Identify which cell holds the provided text, then report its (x, y) central coordinate. 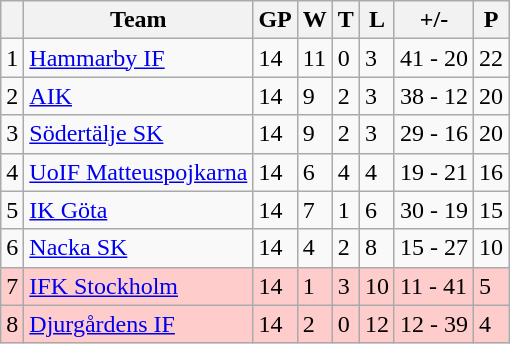
15 (490, 210)
UoIF Matteuspojkarna (138, 172)
L (376, 20)
Nacka SK (138, 248)
IFK Stockholm (138, 286)
Södertälje SK (138, 134)
15 - 27 (434, 248)
12 - 39 (434, 324)
Hammarby IF (138, 58)
12 (376, 324)
+/- (434, 20)
38 - 12 (434, 96)
41 - 20 (434, 58)
GP (275, 20)
W (314, 20)
11 - 41 (434, 286)
T (346, 20)
11 (314, 58)
AIK (138, 96)
P (490, 20)
Djurgårdens IF (138, 324)
22 (490, 58)
IK Göta (138, 210)
16 (490, 172)
29 - 16 (434, 134)
19 - 21 (434, 172)
Team (138, 20)
30 - 19 (434, 210)
